Return [X, Y] of the center of cell containing provided text 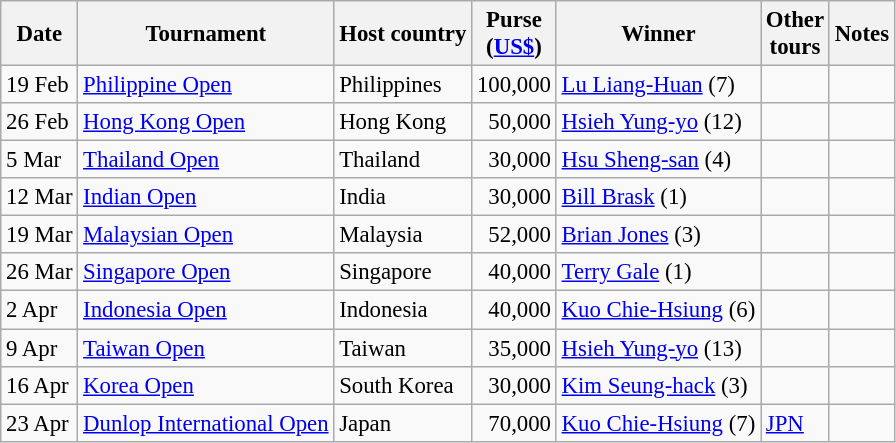
Hong Kong [403, 122]
Winner [658, 34]
Hsu Sheng-san (4) [658, 160]
5 Mar [40, 160]
100,000 [514, 85]
2 Apr [40, 310]
19 Feb [40, 85]
Malaysia [403, 235]
Malaysian Open [206, 235]
Date [40, 34]
Bill Brask (1) [658, 197]
Hsieh Yung-yo (12) [658, 122]
Indian Open [206, 197]
19 Mar [40, 235]
India [403, 197]
Japan [403, 423]
JPN [796, 423]
Lu Liang-Huan (7) [658, 85]
Hong Kong Open [206, 122]
Brian Jones (3) [658, 235]
Singapore [403, 273]
Dunlop International Open [206, 423]
Terry Gale (1) [658, 273]
52,000 [514, 235]
Indonesia Open [206, 310]
26 Mar [40, 273]
Philippines [403, 85]
26 Feb [40, 122]
70,000 [514, 423]
Host country [403, 34]
Taiwan [403, 348]
Kim Seung-hack (3) [658, 385]
35,000 [514, 348]
Kuo Chie-Hsiung (7) [658, 423]
Notes [862, 34]
Kuo Chie-Hsiung (6) [658, 310]
Taiwan Open [206, 348]
Philippine Open [206, 85]
Thailand [403, 160]
12 Mar [40, 197]
9 Apr [40, 348]
Tournament [206, 34]
Purse(US$) [514, 34]
Korea Open [206, 385]
50,000 [514, 122]
Singapore Open [206, 273]
Hsieh Yung-yo (13) [658, 348]
Othertours [796, 34]
Thailand Open [206, 160]
23 Apr [40, 423]
Indonesia [403, 310]
16 Apr [40, 385]
South Korea [403, 385]
